Return the (X, Y) coordinate for the center point of the cell that contains the specified text.  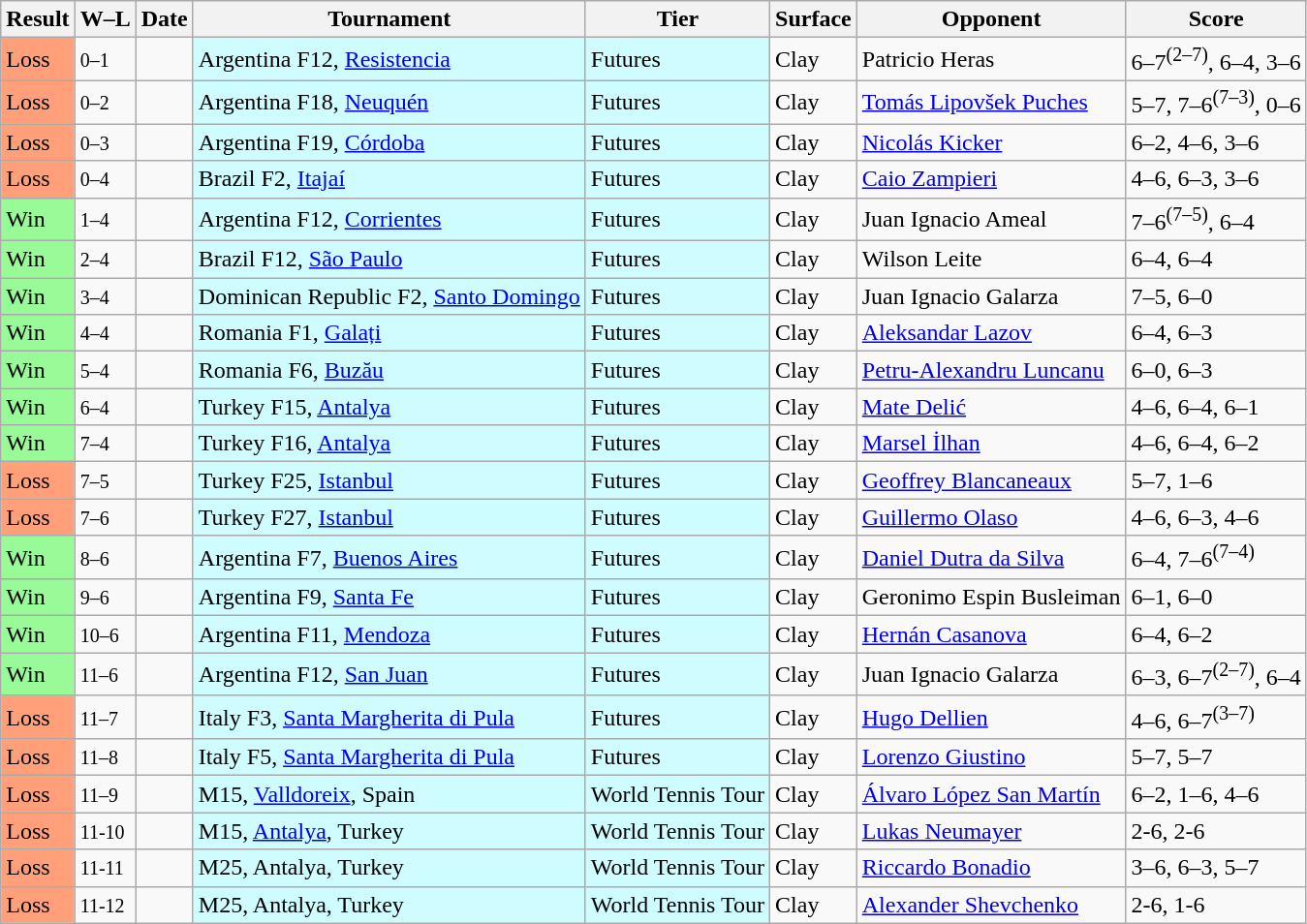
Brazil F12, São Paulo (389, 260)
Argentina F12, Resistencia (389, 60)
Marsel İlhan (991, 444)
Argentina F7, Buenos Aires (389, 558)
6–3, 6–7(2–7), 6–4 (1216, 674)
Turkey F15, Antalya (389, 407)
6–4, 6–4 (1216, 260)
Score (1216, 19)
Patricio Heras (991, 60)
7–6(7–5), 6–4 (1216, 219)
Argentina F12, Corrientes (389, 219)
Wilson Leite (991, 260)
Tomás Lipovšek Puches (991, 103)
4–6, 6–4, 6–1 (1216, 407)
6–2, 4–6, 3–6 (1216, 142)
Tournament (389, 19)
11-12 (105, 905)
Argentina F9, Santa Fe (389, 598)
Opponent (991, 19)
7–4 (105, 444)
11–7 (105, 717)
Turkey F16, Antalya (389, 444)
Caio Zampieri (991, 179)
7–5, 6–0 (1216, 296)
Álvaro López San Martín (991, 794)
2–4 (105, 260)
Nicolás Kicker (991, 142)
1–4 (105, 219)
Argentina F18, Neuquén (389, 103)
5–7, 1–6 (1216, 480)
0–4 (105, 179)
Surface (814, 19)
4–6, 6–7(3–7) (1216, 717)
4–6, 6–3, 4–6 (1216, 517)
Riccardo Bonadio (991, 868)
2-6, 1-6 (1216, 905)
6–4, 6–3 (1216, 333)
Lorenzo Giustino (991, 757)
Aleksandar Lazov (991, 333)
Juan Ignacio Ameal (991, 219)
Hernán Casanova (991, 634)
2-6, 2-6 (1216, 831)
Tier (677, 19)
Alexander Shevchenko (991, 905)
6–1, 6–0 (1216, 598)
6–4, 7–6(7–4) (1216, 558)
M15, Antalya, Turkey (389, 831)
0–3 (105, 142)
Argentina F19, Córdoba (389, 142)
3–4 (105, 296)
7–6 (105, 517)
Geoffrey Blancaneaux (991, 480)
6–0, 6–3 (1216, 370)
4–4 (105, 333)
6–4, 6–2 (1216, 634)
Brazil F2, Itajaí (389, 179)
0–1 (105, 60)
6–7(2–7), 6–4, 3–6 (1216, 60)
10–6 (105, 634)
3–6, 6–3, 5–7 (1216, 868)
11–9 (105, 794)
Result (38, 19)
6–4 (105, 407)
5–7, 5–7 (1216, 757)
4–6, 6–3, 3–6 (1216, 179)
Lukas Neumayer (991, 831)
5–7, 7–6(7–3), 0–6 (1216, 103)
Turkey F27, Istanbul (389, 517)
9–6 (105, 598)
M15, Valldoreix, Spain (389, 794)
Guillermo Olaso (991, 517)
Daniel Dutra da Silva (991, 558)
Italy F5, Santa Margherita di Pula (389, 757)
W–L (105, 19)
Mate Delić (991, 407)
Hugo Dellien (991, 717)
0–2 (105, 103)
Dominican Republic F2, Santo Domingo (389, 296)
11–6 (105, 674)
5–4 (105, 370)
Romania F6, Buzău (389, 370)
Argentina F12, San Juan (389, 674)
Argentina F11, Mendoza (389, 634)
Turkey F25, Istanbul (389, 480)
8–6 (105, 558)
11-11 (105, 868)
11–8 (105, 757)
7–5 (105, 480)
4–6, 6–4, 6–2 (1216, 444)
11-10 (105, 831)
6–2, 1–6, 4–6 (1216, 794)
Date (165, 19)
Italy F3, Santa Margherita di Pula (389, 717)
Petru-Alexandru Luncanu (991, 370)
Romania F1, Galați (389, 333)
Geronimo Espin Busleiman (991, 598)
